Detect which cell encompasses the target text, then output its (x, y) center coordinate. 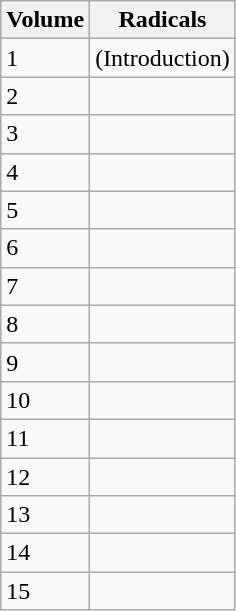
6 (46, 248)
Volume (46, 20)
15 (46, 591)
5 (46, 210)
1 (46, 58)
10 (46, 400)
13 (46, 515)
8 (46, 324)
12 (46, 477)
4 (46, 172)
14 (46, 553)
11 (46, 438)
3 (46, 134)
Radicals (163, 20)
7 (46, 286)
2 (46, 96)
(Introduction) (163, 58)
9 (46, 362)
